Determine the [X, Y] coordinate at the center of the cell enclosing the given text.  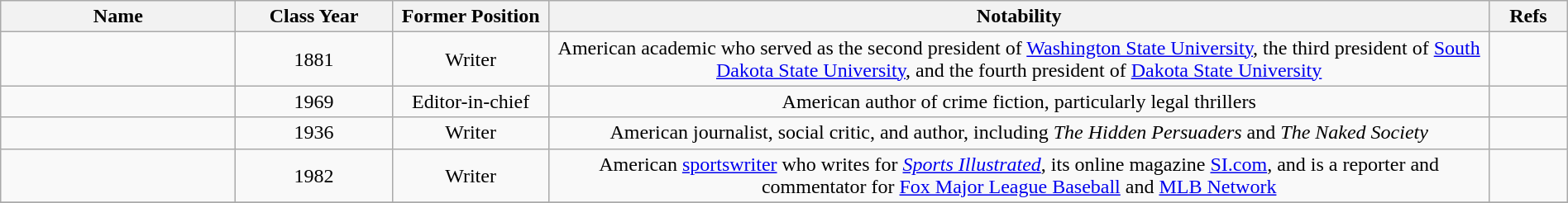
Refs [1528, 17]
Former Position [470, 17]
1969 [314, 101]
Editor-in-chief [470, 101]
American journalist, social critic, and author, including The Hidden Persuaders and The Naked Society [1019, 133]
Notability [1019, 17]
1936 [314, 133]
Name [118, 17]
American author of crime fiction, particularly legal thrillers [1019, 101]
1982 [314, 175]
Class Year [314, 17]
1881 [314, 59]
